Pinpoint the cell where the given text exists, returning its [x, y] midpoint coordinate. 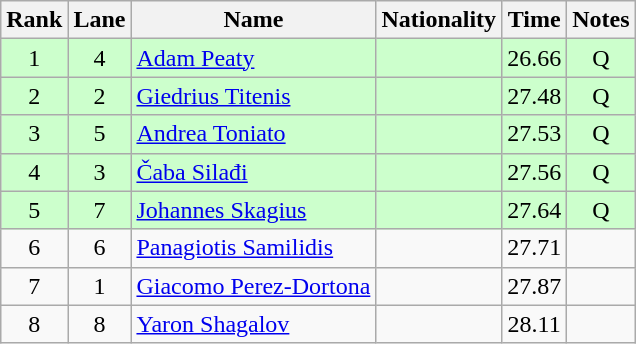
Čaba Silađi [254, 172]
Notes [601, 20]
Johannes Skagius [254, 210]
Giacomo Perez-Dortona [254, 286]
Giedrius Titenis [254, 96]
27.87 [534, 286]
26.66 [534, 58]
Rank [34, 20]
27.71 [534, 248]
Name [254, 20]
27.53 [534, 134]
Nationality [439, 20]
Panagiotis Samilidis [254, 248]
27.48 [534, 96]
Andrea Toniato [254, 134]
Lane [100, 20]
Adam Peaty [254, 58]
Time [534, 20]
27.56 [534, 172]
28.11 [534, 324]
27.64 [534, 210]
Yaron Shagalov [254, 324]
